Scan for the cell matching the given text and deliver its [X, Y] coordinate at center. 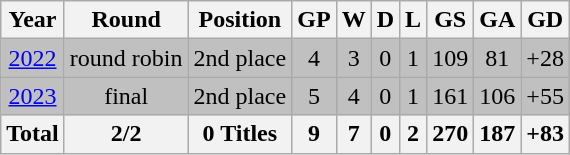
+55 [546, 96]
W [354, 20]
161 [450, 96]
Position [240, 20]
L [414, 20]
+28 [546, 58]
109 [450, 58]
187 [498, 134]
final [126, 96]
2/2 [126, 134]
GA [498, 20]
3 [354, 58]
Total [33, 134]
D [385, 20]
2022 [33, 58]
Year [33, 20]
106 [498, 96]
2023 [33, 96]
GS [450, 20]
81 [498, 58]
270 [450, 134]
round robin [126, 58]
GP [314, 20]
+83 [546, 134]
2 [414, 134]
GD [546, 20]
9 [314, 134]
7 [354, 134]
0 Titles [240, 134]
5 [314, 96]
Round [126, 20]
